Detect which cell encompasses the target text, then output its (X, Y) center coordinate. 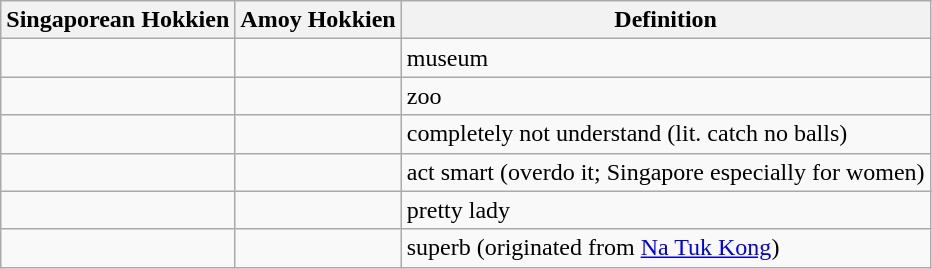
Singaporean Hokkien (118, 20)
superb (originated from Na Tuk Kong) (666, 248)
completely not understand (lit. catch no balls) (666, 134)
Definition (666, 20)
act smart (overdo it; Singapore especially for women) (666, 172)
pretty lady (666, 210)
museum (666, 58)
Amoy Hokkien (318, 20)
zoo (666, 96)
